From the cell containing the given text, extract its center point as (X, Y) coordinate. 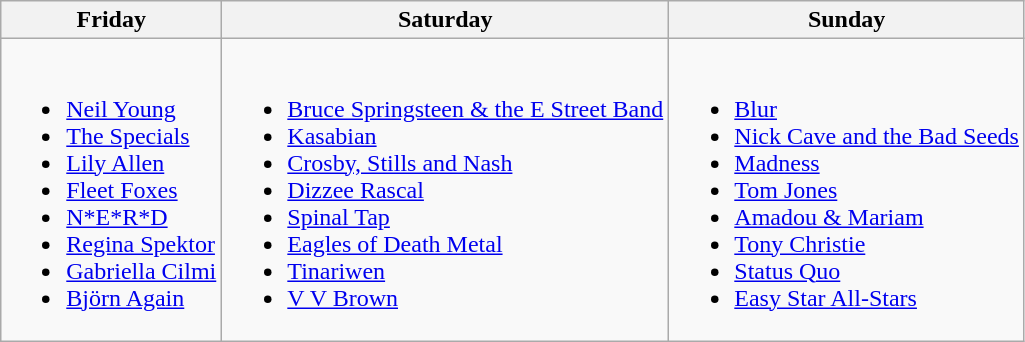
Friday (112, 20)
Sunday (847, 20)
Neil YoungThe SpecialsLily AllenFleet FoxesN*E*R*DRegina SpektorGabriella CilmiBjörn Again (112, 190)
BlurNick Cave and the Bad SeedsMadnessTom JonesAmadou & MariamTony ChristieStatus QuoEasy Star All-Stars (847, 190)
Saturday (446, 20)
Bruce Springsteen & the E Street BandKasabianCrosby, Stills and NashDizzee RascalSpinal TapEagles of Death MetalTinariwenV V Brown (446, 190)
